Output the [x, y] coordinate of the center of the cell containing the given text.  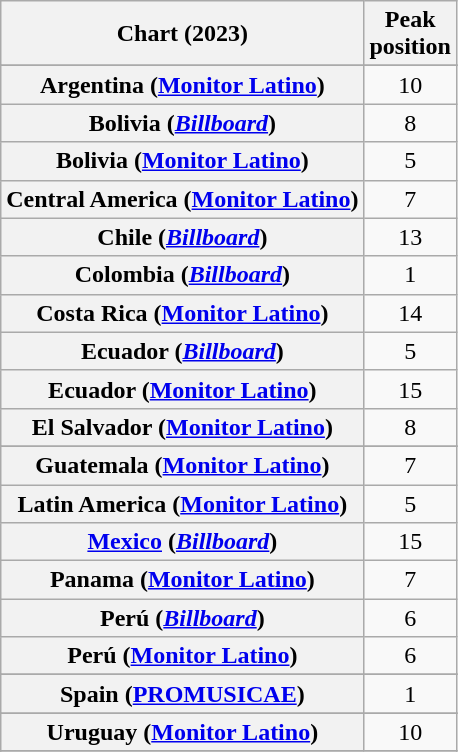
Bolivia (Billboard) [182, 123]
Perú (Monitor Latino) [182, 656]
Spain (PROMUSICAE) [182, 694]
Central America (Monitor Latino) [182, 199]
Guatemala (Monitor Latino) [182, 465]
Ecuador (Monitor Latino) [182, 389]
Colombia (Billboard) [182, 275]
Peak position [410, 34]
14 [410, 313]
Chile (Billboard) [182, 237]
Argentina (Monitor Latino) [182, 85]
Ecuador (Billboard) [182, 351]
Latin America (Monitor Latino) [182, 503]
El Salvador (Monitor Latino) [182, 427]
Costa Rica (Monitor Latino) [182, 313]
Panama (Monitor Latino) [182, 580]
Chart (2023) [182, 34]
Uruguay (Monitor Latino) [182, 732]
Mexico (Billboard) [182, 542]
Perú (Billboard) [182, 618]
Bolivia (Monitor Latino) [182, 161]
13 [410, 237]
